Locate the cell with the specified text and output its [X, Y] center coordinate. 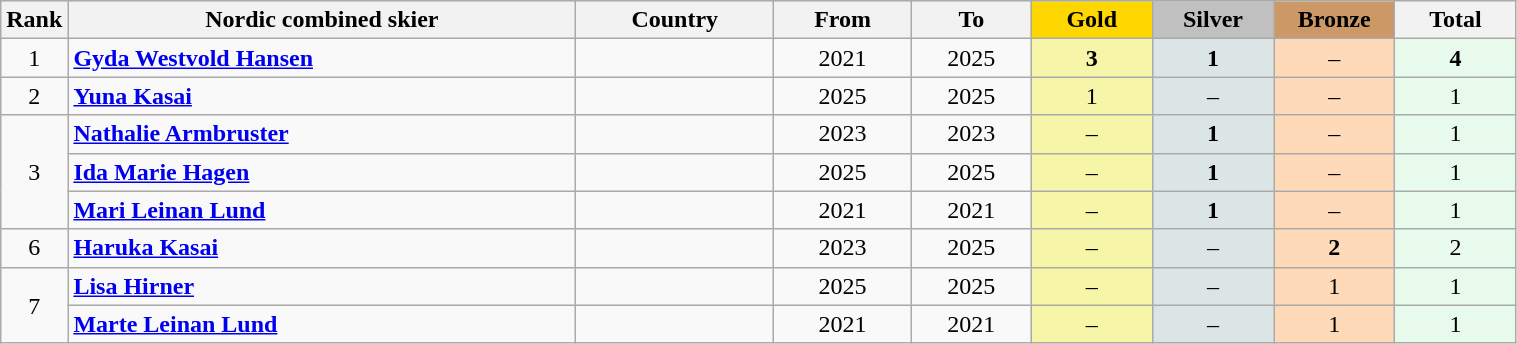
Rank [34, 20]
4 [1456, 58]
Gold [1092, 20]
Bronze [1334, 20]
6 [34, 248]
Marte Leinan Lund [322, 324]
Mari Leinan Lund [322, 210]
Country [675, 20]
Yuna Kasai [322, 96]
Lisa Hirner [322, 286]
To [971, 20]
From [843, 20]
Silver [1212, 20]
Nordic combined skier [322, 20]
Haruka Kasai [322, 248]
Gyda Westvold Hansen [322, 58]
Total [1456, 20]
Ida Marie Hagen [322, 172]
Nathalie Armbruster [322, 134]
7 [34, 305]
